Capture the cell that displays the provided text and extract its [X, Y] central coordinate. 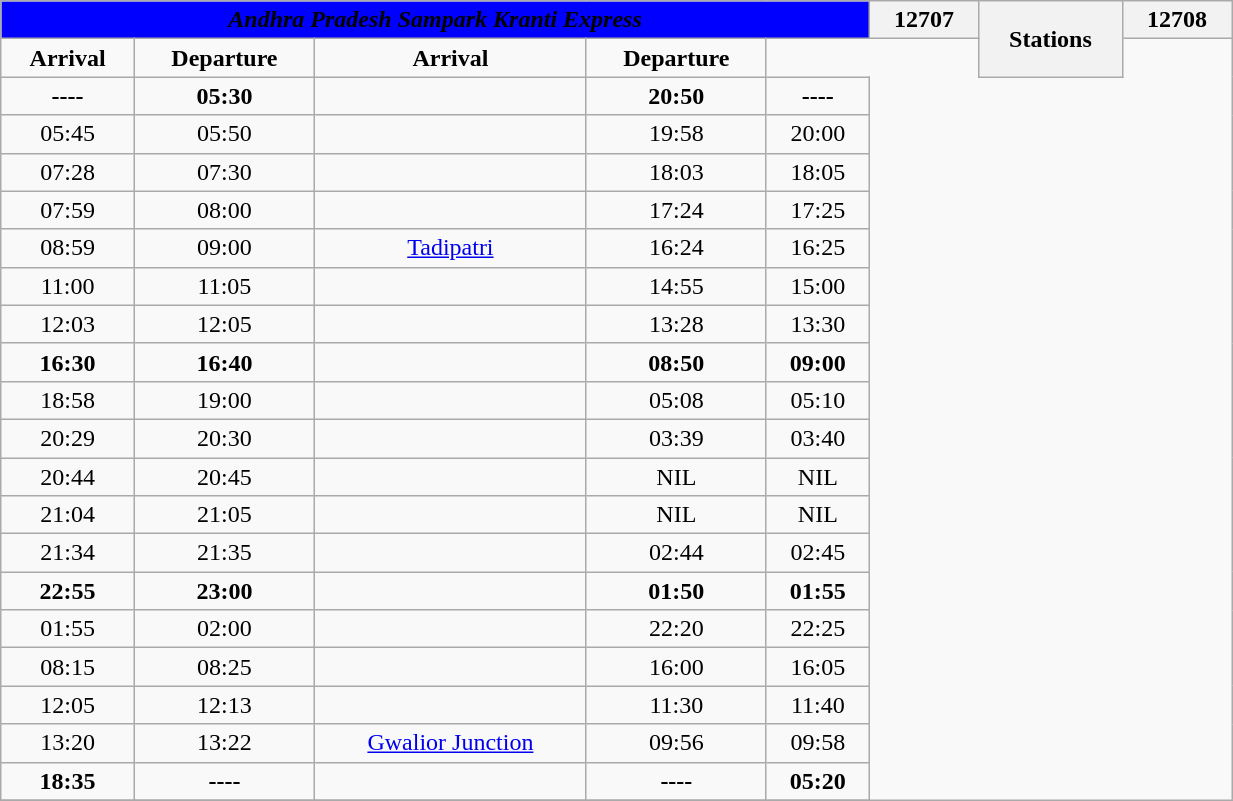
12:03 [68, 324]
20:50 [676, 96]
02:44 [676, 553]
19:58 [676, 134]
01:50 [676, 591]
18:03 [676, 172]
05:20 [818, 781]
08:00 [224, 210]
21:04 [68, 515]
21:35 [224, 553]
Gwalior Junction [450, 743]
20:44 [68, 477]
03:39 [676, 438]
20:00 [818, 134]
22:55 [68, 591]
09:58 [818, 743]
16:25 [818, 248]
19:00 [224, 400]
08:59 [68, 248]
20:29 [68, 438]
18:35 [68, 781]
05:30 [224, 96]
16:05 [818, 667]
05:10 [818, 400]
13:20 [68, 743]
Andhra Pradesh Sampark Kranti Express [436, 20]
02:45 [818, 553]
08:50 [676, 362]
12708 [1176, 20]
07:59 [68, 210]
13:22 [224, 743]
20:30 [224, 438]
14:55 [676, 286]
11:05 [224, 286]
05:45 [68, 134]
18:58 [68, 400]
22:25 [818, 629]
03:40 [818, 438]
23:00 [224, 591]
Tadipatri [450, 248]
07:30 [224, 172]
13:28 [676, 324]
11:00 [68, 286]
15:00 [818, 286]
20:45 [224, 477]
11:40 [818, 705]
12707 [924, 20]
13:30 [818, 324]
16:40 [224, 362]
16:24 [676, 248]
09:56 [676, 743]
12:13 [224, 705]
11:30 [676, 705]
17:25 [818, 210]
08:25 [224, 667]
22:20 [676, 629]
17:24 [676, 210]
16:30 [68, 362]
08:15 [68, 667]
Stations [1050, 39]
02:00 [224, 629]
21:05 [224, 515]
07:28 [68, 172]
16:00 [676, 667]
05:50 [224, 134]
18:05 [818, 172]
21:34 [68, 553]
05:08 [676, 400]
